Return (x, y) of the center of cell containing provided text 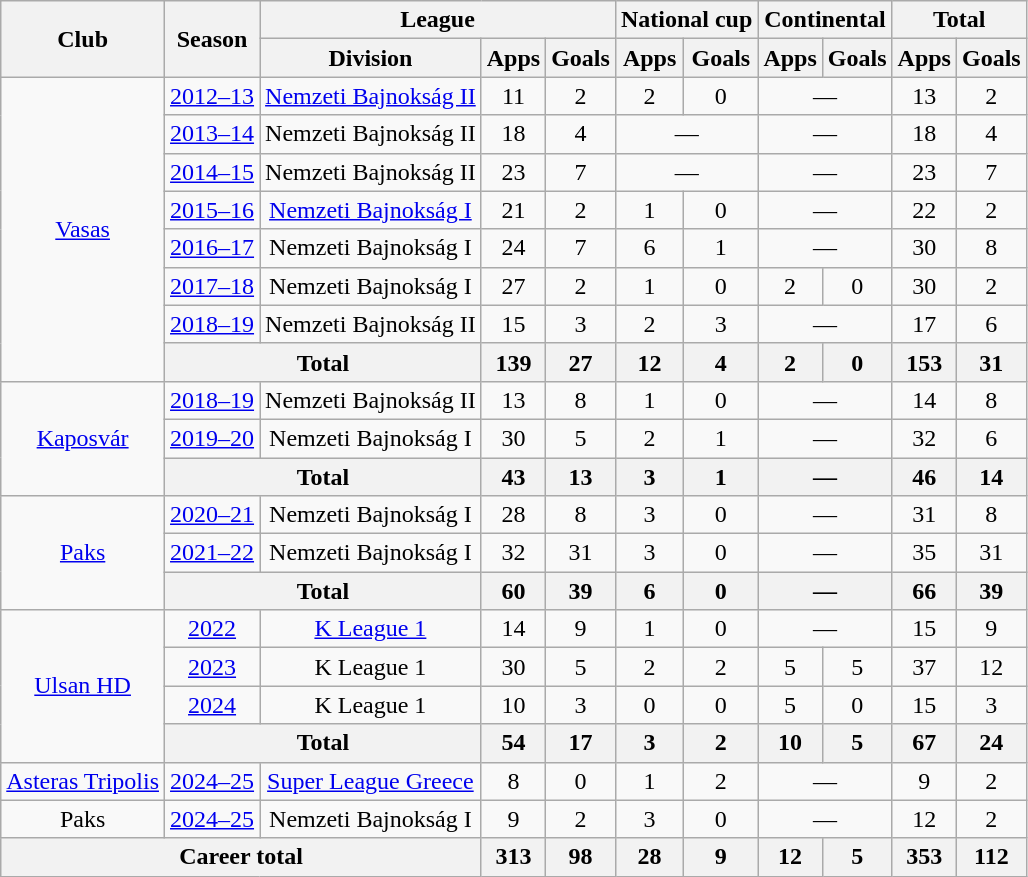
353 (924, 857)
Asteras Tripolis (83, 781)
2022 (212, 629)
2021–22 (212, 553)
11 (513, 96)
Ulsan HD (83, 686)
National cup (686, 20)
Career total (241, 857)
153 (924, 362)
Club (83, 39)
60 (513, 591)
43 (513, 477)
37 (924, 667)
Vasas (83, 229)
2014–15 (212, 172)
98 (581, 857)
66 (924, 591)
Division (371, 58)
Continental (825, 20)
2015–16 (212, 210)
2013–14 (212, 134)
21 (513, 210)
2019–20 (212, 438)
54 (513, 743)
2017–18 (212, 286)
22 (924, 210)
2023 (212, 667)
112 (991, 857)
Season (212, 39)
2012–13 (212, 96)
46 (924, 477)
League (438, 20)
2020–21 (212, 515)
313 (513, 857)
139 (513, 362)
2016–17 (212, 248)
2024 (212, 705)
Kaposvár (83, 438)
35 (924, 553)
Super League Greece (371, 781)
67 (924, 743)
